For the text-containing cell, return its midpoint in [X, Y] coordinate format. 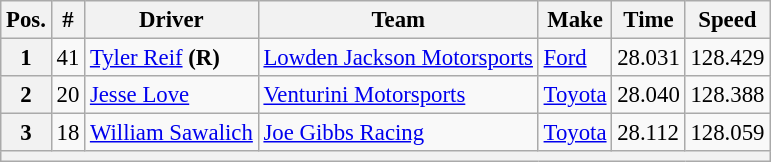
Speed [728, 20]
3 [26, 133]
Ford [575, 58]
2 [26, 95]
Time [648, 20]
Lowden Jackson Motorsports [398, 58]
Driver [172, 20]
Team [398, 20]
Joe Gibbs Racing [398, 133]
28.031 [648, 58]
28.112 [648, 133]
128.059 [728, 133]
Venturini Motorsports [398, 95]
41 [68, 58]
128.388 [728, 95]
William Sawalich [172, 133]
Jesse Love [172, 95]
Pos. [26, 20]
# [68, 20]
1 [26, 58]
28.040 [648, 95]
128.429 [728, 58]
Tyler Reif (R) [172, 58]
20 [68, 95]
Make [575, 20]
18 [68, 133]
